Find where the given text appears and provide that cell's center as [X, Y] coordinate. 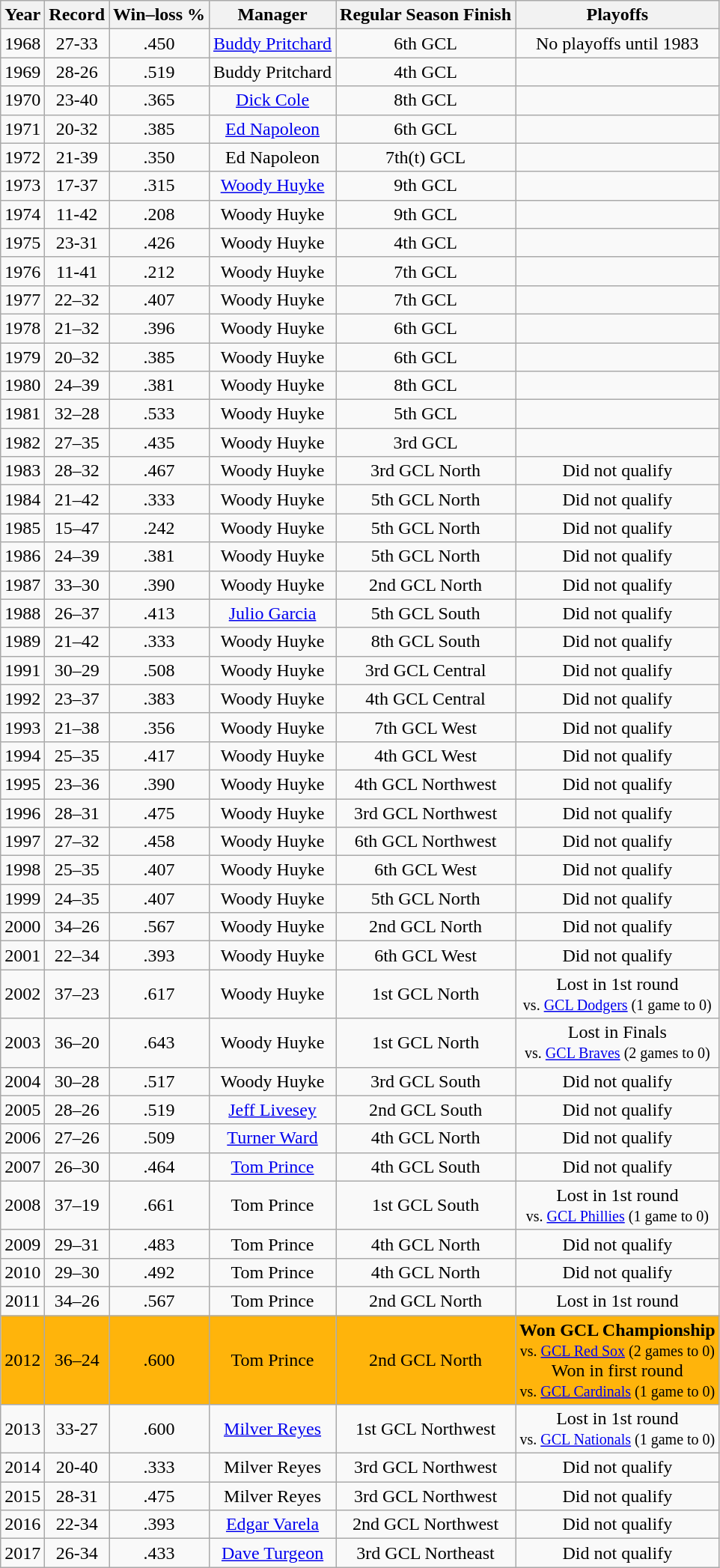
1970 [22, 100]
3rd GCL Northeast [426, 1553]
26–37 [77, 613]
1977 [22, 300]
No playoffs until 1983 [618, 43]
1979 [22, 357]
1981 [22, 414]
23–36 [77, 784]
2017 [22, 1553]
8th GCL South [426, 642]
2010 [22, 1272]
3rd GCL North [426, 471]
2005 [22, 1110]
36–24 [77, 1360]
1993 [22, 727]
.458 [159, 842]
28-31 [77, 1496]
1994 [22, 756]
1968 [22, 43]
2000 [22, 927]
Turner Ward [272, 1138]
1998 [22, 870]
28–32 [77, 471]
5th GCL South [426, 613]
2006 [22, 1138]
1969 [22, 72]
23-40 [77, 100]
Lost in 1st round [618, 1301]
27-33 [77, 43]
2011 [22, 1301]
21–38 [77, 727]
1996 [22, 812]
20-32 [77, 129]
.464 [159, 1167]
27–26 [77, 1138]
22-34 [77, 1525]
.533 [159, 414]
28-26 [77, 72]
29–31 [77, 1244]
22–32 [77, 300]
20-40 [77, 1468]
4th GCL West [426, 756]
1992 [22, 699]
23–37 [77, 699]
Jeff Livesey [272, 1110]
11-42 [77, 214]
6th GCL Northwest [426, 842]
.435 [159, 443]
Year [22, 15]
2016 [22, 1525]
21–32 [77, 328]
.350 [159, 157]
.356 [159, 727]
1980 [22, 386]
4th GCL Central [426, 699]
2nd GCL South [426, 1110]
Lost in 1st roundvs. GCL Nationals (1 game to 0) [618, 1429]
.508 [159, 670]
.413 [159, 613]
2nd GCL Northwest [426, 1525]
22–34 [77, 955]
2004 [22, 1081]
Playoffs [618, 15]
36–20 [77, 1042]
37–19 [77, 1206]
1988 [22, 613]
1999 [22, 899]
Dave Turgeon [272, 1553]
30–28 [77, 1081]
2008 [22, 1206]
1983 [22, 471]
.417 [159, 756]
Regular Season Finish [426, 15]
2003 [22, 1042]
Record [77, 15]
.661 [159, 1206]
27–32 [77, 842]
1985 [22, 528]
3rd GCL Central [426, 670]
33-27 [77, 1429]
4th GCL Northwest [426, 784]
26–30 [77, 1167]
1997 [22, 842]
.396 [159, 328]
28–26 [77, 1110]
1st GCL South [426, 1206]
Win–loss % [159, 15]
.212 [159, 271]
.242 [159, 528]
.617 [159, 994]
.208 [159, 214]
1973 [22, 186]
2009 [22, 1244]
17-37 [77, 186]
3rd GCL [426, 443]
33–30 [77, 585]
15–47 [77, 528]
21-39 [77, 157]
.467 [159, 471]
20–32 [77, 357]
28–31 [77, 812]
26-34 [77, 1553]
1st GCL Northwest [426, 1429]
7th(t) GCL [426, 157]
1995 [22, 784]
23-31 [77, 243]
.365 [159, 100]
5th GCL [426, 414]
.643 [159, 1042]
.315 [159, 186]
1991 [22, 670]
.433 [159, 1553]
24–35 [77, 899]
32–28 [77, 414]
27–35 [77, 443]
1978 [22, 328]
.450 [159, 43]
2007 [22, 1167]
Won GCL Championshipvs. GCL Red Sox (2 games to 0)Won in first roundvs. GCL Cardinals (1 game to 0) [618, 1360]
4th GCL South [426, 1167]
2014 [22, 1468]
.383 [159, 699]
.517 [159, 1081]
Julio Garcia [272, 613]
.492 [159, 1272]
2013 [22, 1429]
1974 [22, 214]
2012 [22, 1360]
1984 [22, 499]
2002 [22, 994]
1987 [22, 585]
3rd GCL South [426, 1081]
1972 [22, 157]
30–29 [77, 670]
1971 [22, 129]
1986 [22, 556]
Dick Cole [272, 100]
1989 [22, 642]
1975 [22, 243]
Lost in Finalsvs. GCL Braves (2 games to 0) [618, 1042]
1982 [22, 443]
37–23 [77, 994]
Lost in 1st roundvs. GCL Phillies (1 game to 0) [618, 1206]
7th GCL West [426, 727]
11-41 [77, 271]
1976 [22, 271]
.426 [159, 243]
.483 [159, 1244]
2001 [22, 955]
Lost in 1st roundvs. GCL Dodgers (1 game to 0) [618, 994]
Manager [272, 15]
Edgar Varela [272, 1525]
29–30 [77, 1272]
.509 [159, 1138]
2015 [22, 1496]
